Determine the [X, Y] coordinate at the center of the cell enclosing the given text.  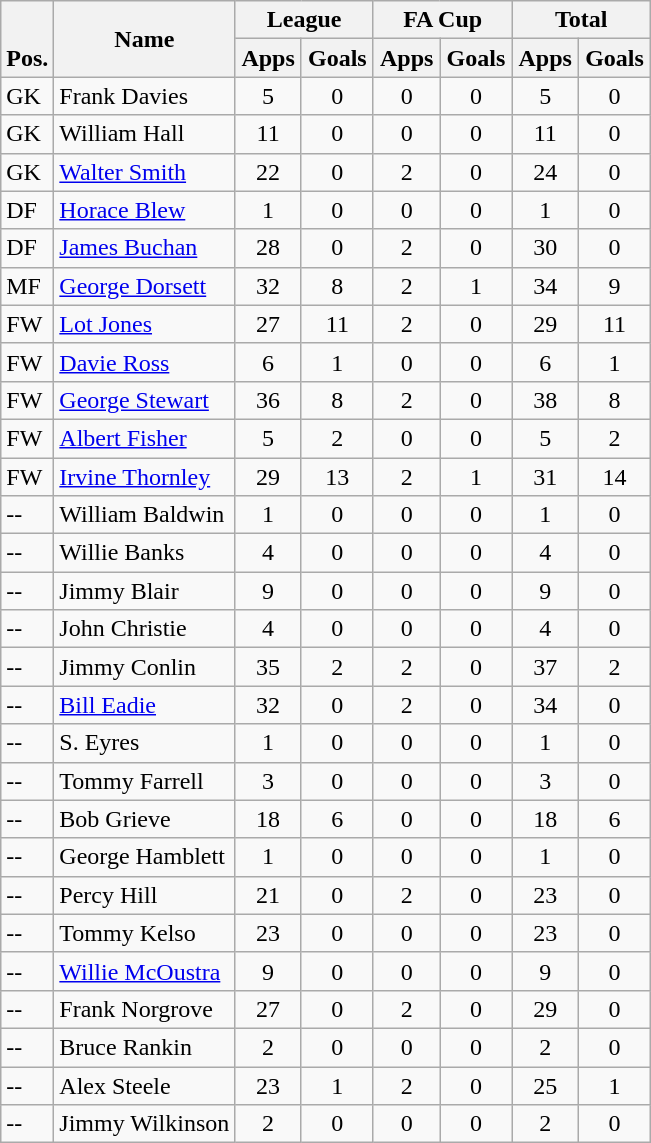
Frank Norgrove [144, 1009]
FA Cup [442, 20]
Tommy Kelso [144, 933]
31 [546, 477]
Jimmy Conlin [144, 667]
Tommy Farrell [144, 781]
Jimmy Wilkinson [144, 1124]
Percy Hill [144, 895]
League [304, 20]
21 [268, 895]
George Dorsett [144, 286]
36 [268, 400]
MF [28, 286]
13 [337, 477]
Lot Jones [144, 324]
28 [268, 248]
Davie Ross [144, 362]
Willie Banks [144, 553]
Bob Grieve [144, 819]
Jimmy Blair [144, 591]
James Buchan [144, 248]
Alex Steele [144, 1085]
24 [546, 172]
John Christie [144, 629]
George Hamblett [144, 857]
Albert Fisher [144, 438]
Irvine Thornley [144, 477]
William Baldwin [144, 515]
Willie McOustra [144, 971]
22 [268, 172]
38 [546, 400]
Horace Blew [144, 210]
14 [614, 477]
Total [582, 20]
Pos. [28, 39]
Name [144, 39]
Bruce Rankin [144, 1047]
Walter Smith [144, 172]
37 [546, 667]
Frank Davies [144, 96]
25 [546, 1085]
S. Eyres [144, 743]
30 [546, 248]
Bill Eadie [144, 705]
35 [268, 667]
William Hall [144, 134]
George Stewart [144, 400]
